From the cell containing the given text, extract its center point as (X, Y) coordinate. 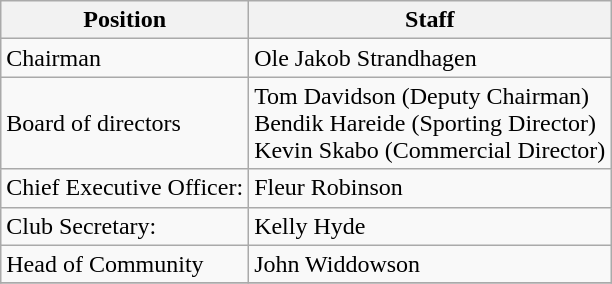
Ole Jakob Strandhagen (430, 58)
Kelly Hyde (430, 226)
John Widdowson (430, 264)
Position (125, 20)
Board of directors (125, 123)
Chief Executive Officer: (125, 188)
Tom Davidson (Deputy Chairman)Bendik Hareide (Sporting Director)Kevin Skabo (Commercial Director) (430, 123)
Fleur Robinson (430, 188)
Club Secretary: (125, 226)
Head of Community (125, 264)
Chairman (125, 58)
Staff (430, 20)
